Locate the cell with the specified text and output its (x, y) center coordinate. 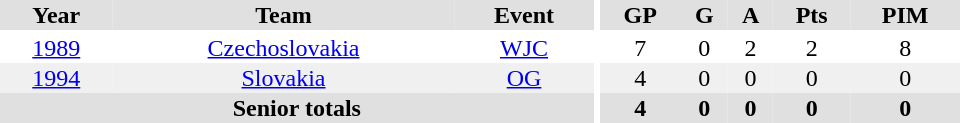
1989 (56, 48)
Event (524, 15)
1994 (56, 78)
OG (524, 78)
Senior totals (297, 108)
GP (640, 15)
7 (640, 48)
PIM (905, 15)
8 (905, 48)
WJC (524, 48)
G (704, 15)
Czechoslovakia (284, 48)
Slovakia (284, 78)
Team (284, 15)
Pts (812, 15)
Year (56, 15)
A (750, 15)
